Return (x, y) of the center of cell containing provided text 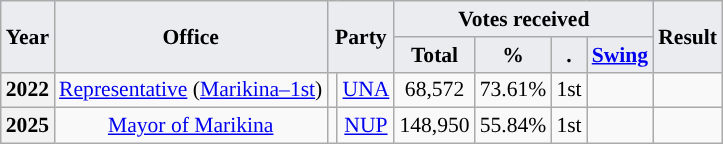
Mayor of Marikina (190, 126)
Year (28, 36)
Swing (620, 55)
148,950 (434, 126)
% (514, 55)
UNA (366, 90)
Result (688, 36)
Total (434, 55)
Votes received (524, 19)
Office (190, 36)
Representative (Marikina–1st) (190, 90)
NUP (366, 126)
. (568, 55)
55.84% (514, 126)
2025 (28, 126)
Party (360, 36)
68,572 (434, 90)
73.61% (514, 90)
2022 (28, 90)
